Output the [x, y] coordinate of the center of the cell containing the given text.  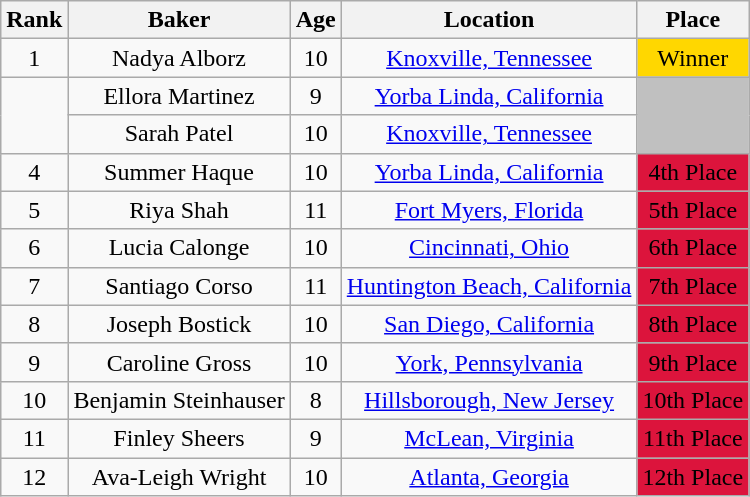
San Diego, California [489, 324]
Age [316, 20]
Joseph Bostick [179, 324]
Location [489, 20]
Summer Haque [179, 172]
Finley Sheers [179, 438]
Caroline Gross [179, 362]
Ava-Leigh Wright [179, 477]
11th Place [693, 438]
Huntington Beach, California [489, 286]
12th Place [693, 477]
7 [34, 286]
6 [34, 248]
Winner [693, 58]
Place [693, 20]
Cincinnati, Ohio [489, 248]
9th Place [693, 362]
McLean, Virginia [489, 438]
5th Place [693, 210]
4 [34, 172]
York, Pennsylvania [489, 362]
5 [34, 210]
10th Place [693, 400]
Sarah Patel [179, 134]
Rank [34, 20]
12 [34, 477]
6th Place [693, 248]
1 [34, 58]
Benjamin Steinhauser [179, 400]
4th Place [693, 172]
8th Place [693, 324]
Lucia Calonge [179, 248]
7th Place [693, 286]
Hillsborough, New Jersey [489, 400]
Fort Myers, Florida [489, 210]
Atlanta, Georgia [489, 477]
Santiago Corso [179, 286]
Nadya Alborz [179, 58]
Ellora Martinez [179, 96]
Baker [179, 20]
Riya Shah [179, 210]
